Search for the cell housing the specified text and yield its (X, Y) center coordinate. 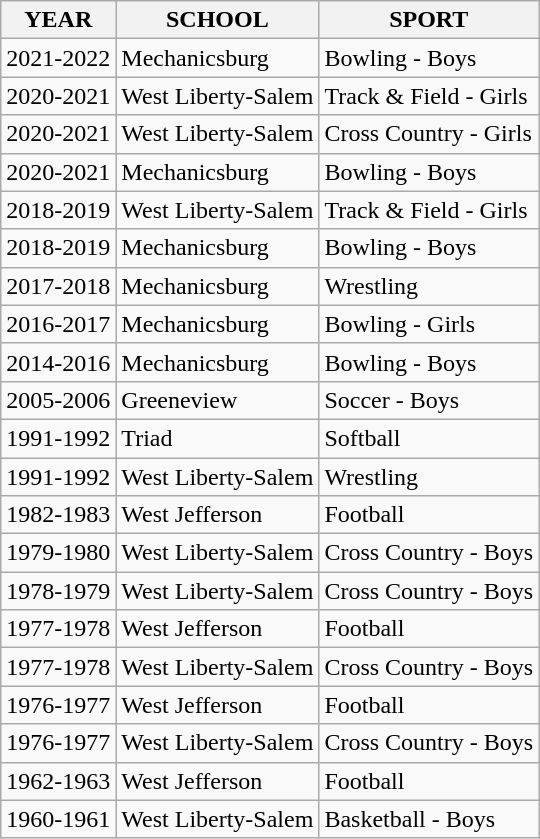
1978-1979 (58, 591)
1982-1983 (58, 515)
2017-2018 (58, 286)
YEAR (58, 20)
2014-2016 (58, 362)
Softball (429, 438)
1962-1963 (58, 781)
Greeneview (218, 400)
1960-1961 (58, 819)
2005-2006 (58, 400)
2021-2022 (58, 58)
1979-1980 (58, 553)
SCHOOL (218, 20)
SPORT (429, 20)
Soccer - Boys (429, 400)
Cross Country - Girls (429, 134)
2016-2017 (58, 324)
Bowling - Girls (429, 324)
Triad (218, 438)
Basketball - Boys (429, 819)
